From the cell containing the given text, extract its center point as (X, Y) coordinate. 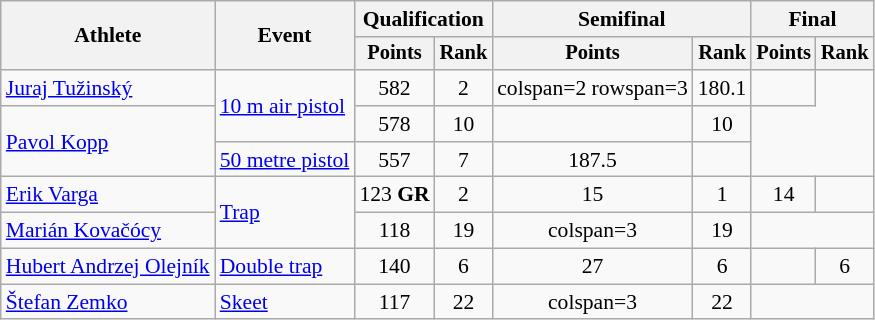
14 (783, 195)
Semifinal (622, 19)
Pavol Kopp (108, 142)
7 (464, 160)
140 (394, 267)
Hubert Andrzej Olejník (108, 267)
Juraj Tužinský (108, 88)
27 (592, 267)
Marián Kovačócy (108, 231)
Double trap (285, 267)
Event (285, 36)
Trap (285, 212)
15 (592, 195)
50 metre pistol (285, 160)
118 (394, 231)
117 (394, 302)
colspan=2 rowspan=3 (592, 88)
Skeet (285, 302)
10 m air pistol (285, 106)
1 (722, 195)
187.5 (592, 160)
Erik Varga (108, 195)
180.1 (722, 88)
Athlete (108, 36)
Štefan Zemko (108, 302)
578 (394, 124)
582 (394, 88)
123 GR (394, 195)
Qualification (423, 19)
Final (812, 19)
557 (394, 160)
